Pinpoint the cell where the given text exists, returning its [X, Y] midpoint coordinate. 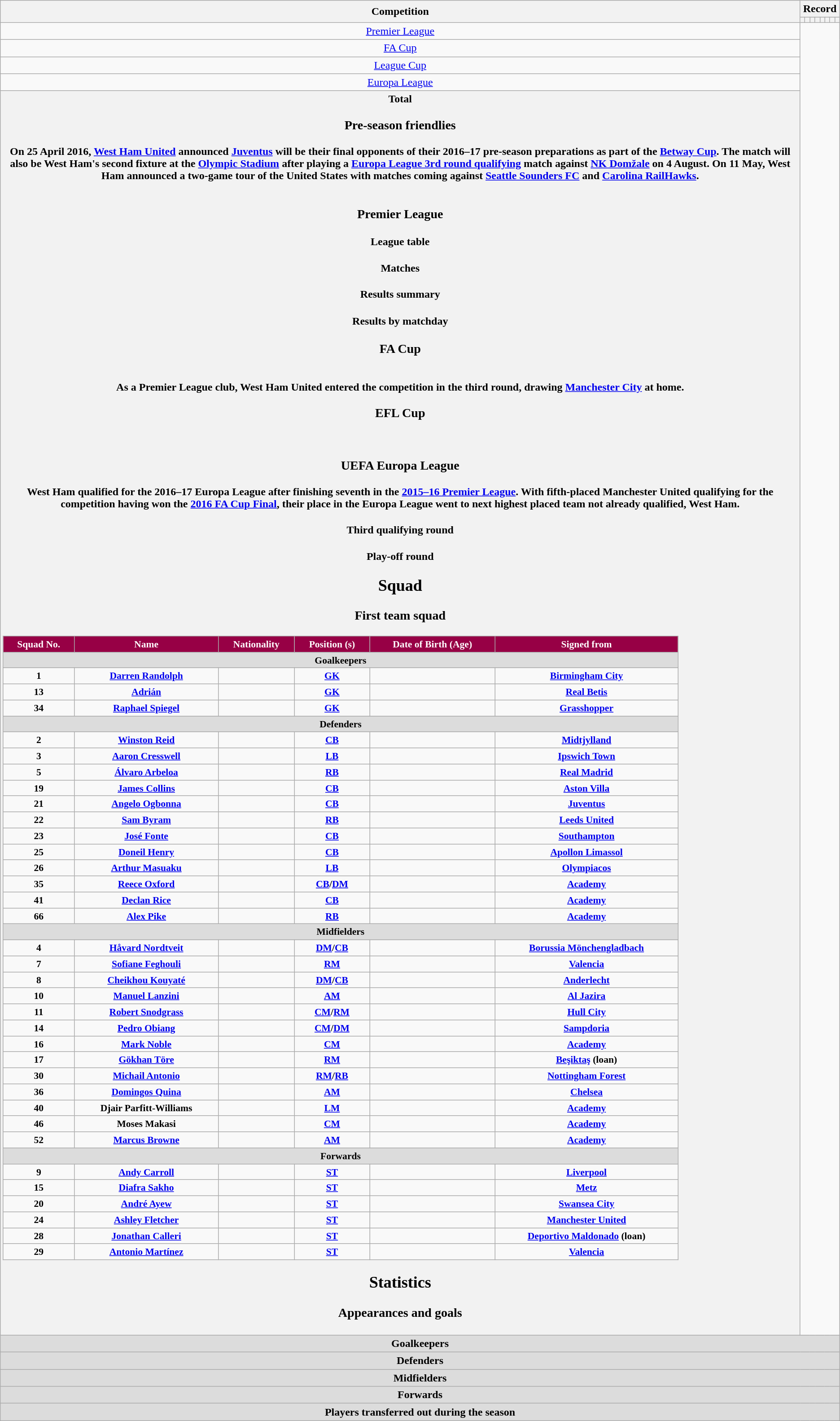
41 [39, 900]
Al Jazira [586, 996]
André Ayew [146, 1204]
66 [39, 916]
Sam Byram [146, 820]
Real Madrid [586, 772]
Signed from [586, 644]
15 [39, 1188]
Players transferred out during the season [420, 1412]
7 [39, 964]
Raphael Spiegel [146, 708]
25 [39, 852]
3 [39, 756]
Reece Oxford [146, 884]
Winston Reid [146, 740]
24 [39, 1220]
Cheikhou Kouyaté [146, 980]
Arthur Masuaku [146, 868]
30 [39, 1076]
20 [39, 1204]
Aston Villa [586, 788]
13 [39, 692]
Swansea City [586, 1204]
Deportivo Maldonado (loan) [586, 1236]
Hull City [586, 1012]
Álvaro Arbeloa [146, 772]
Date of Birth (Age) [433, 644]
11 [39, 1012]
Aaron Cresswell [146, 756]
40 [39, 1108]
Sampdoria [586, 1028]
Gökhan Töre [146, 1060]
Moses Makasi [146, 1124]
CM/DM [332, 1028]
9 [39, 1172]
Jonathan Calleri [146, 1236]
16 [39, 1044]
CB/DM [332, 884]
35 [39, 884]
Doneil Henry [146, 852]
34 [39, 708]
Juventus [586, 804]
Name [146, 644]
LM [332, 1108]
Nottingham Forest [586, 1076]
Declan Rice [146, 900]
4 [39, 948]
Manchester United [586, 1220]
8 [39, 980]
Record [820, 9]
29 [39, 1252]
Competition [400, 12]
Pedro Obiang [146, 1028]
10 [39, 996]
Beşiktaş (loan) [586, 1060]
5 [39, 772]
Anderlecht [586, 980]
Position (s) [332, 644]
League Cup [400, 65]
Angelo Ogbonna [146, 804]
Sofiane Feghouli [146, 964]
Liverpool [586, 1172]
Ipswich Town [586, 756]
RM/RB [332, 1076]
Olympiacos [586, 868]
Manuel Lanzini [146, 996]
28 [39, 1236]
Real Betis [586, 692]
19 [39, 788]
CM/RM [332, 1012]
Marcus Browne [146, 1140]
Apollon Limassol [586, 852]
Håvard Nordtveit [146, 948]
22 [39, 820]
2 [39, 740]
Djair Parfitt-Williams [146, 1108]
Premier League [400, 31]
Domingos Quina [146, 1092]
Michail Antonio [146, 1076]
Andy Carroll [146, 1172]
23 [39, 836]
Borussia Mönchengladbach [586, 948]
James Collins [146, 788]
46 [39, 1124]
Ashley Fletcher [146, 1220]
Nationality [257, 644]
FA Cup [400, 48]
1 [39, 676]
Darren Randolph [146, 676]
Diafra Sakho [146, 1188]
17 [39, 1060]
Birmingham City [586, 676]
Chelsea [586, 1092]
52 [39, 1140]
Leeds United [586, 820]
21 [39, 804]
36 [39, 1092]
Mark Noble [146, 1044]
Adrián [146, 692]
Southampton [586, 836]
Midtjylland [586, 740]
26 [39, 868]
Antonio Martínez [146, 1252]
Robert Snodgrass [146, 1012]
Squad No. [39, 644]
Alex Pike [146, 916]
Grasshopper [586, 708]
José Fonte [146, 836]
14 [39, 1028]
Metz [586, 1188]
Europa League [400, 82]
